Output the [x, y] coordinate of the center of the cell containing the given text.  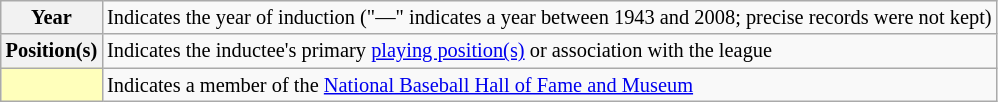
Year [52, 17]
Position(s) [52, 51]
Indicates the inductee's primary playing position(s) or association with the league [549, 51]
Indicates the year of induction ("—" indicates a year between 1943 and 2008; precise records were not kept) [549, 17]
Indicates a member of the National Baseball Hall of Fame and Museum [549, 85]
